Provide the [X, Y] coordinate of the cell's center where the given text is located.  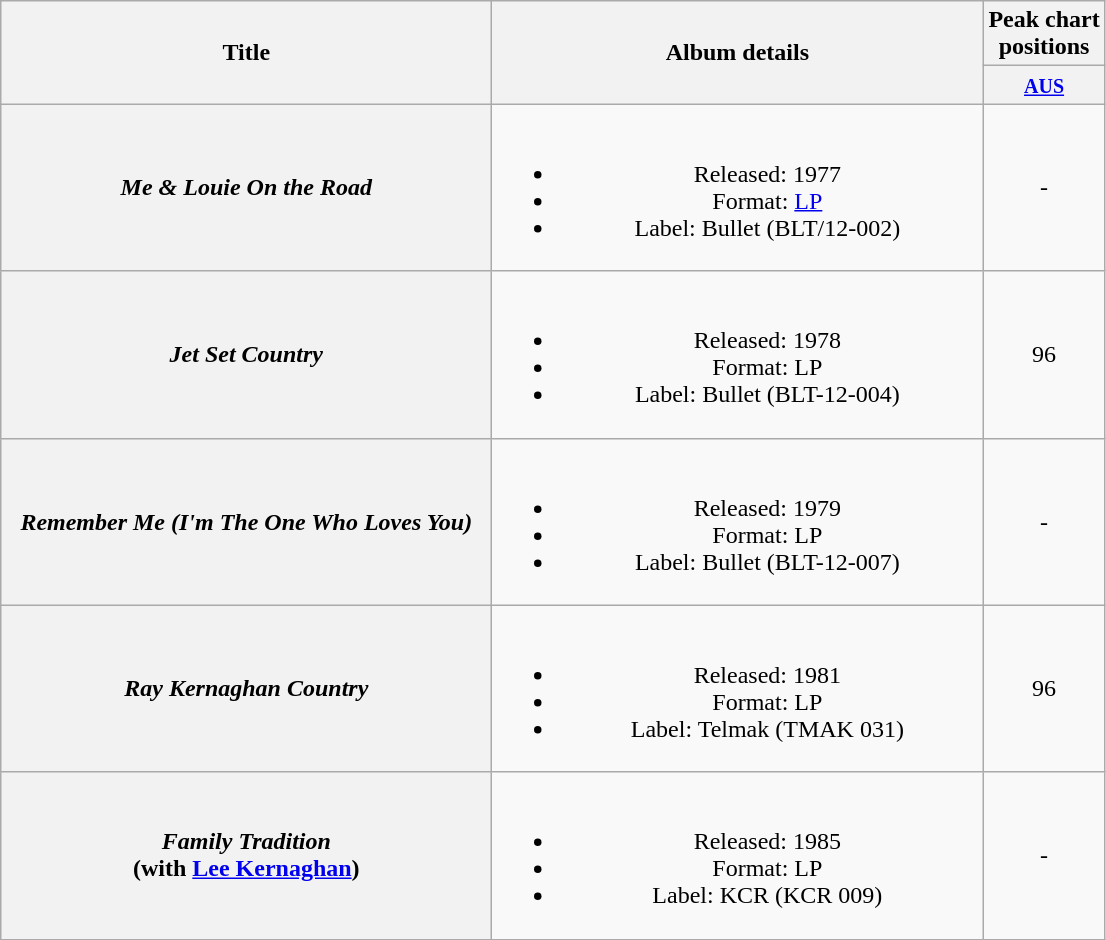
Title [246, 52]
Jet Set Country [246, 354]
Album details [738, 52]
AUS [1044, 85]
Released: 1978Format: LPLabel: Bullet (BLT-12-004) [738, 354]
Remember Me (I'm The One Who Loves You) [246, 522]
Released: 1979Format: LPLabel: Bullet (BLT-12-007) [738, 522]
Me & Louie On the Road [246, 188]
Released: 1981Format: LPLabel: Telmak (TMAK 031) [738, 688]
Ray Kernaghan Country [246, 688]
Released: 1985Format: LPLabel: KCR (KCR 009) [738, 856]
Peak chartpositions [1044, 34]
Released: 1977Format: LPLabel: Bullet (BLT/12-002) [738, 188]
Family Tradition (with Lee Kernaghan) [246, 856]
